Pinpoint the cell where the given text exists, returning its (X, Y) midpoint coordinate. 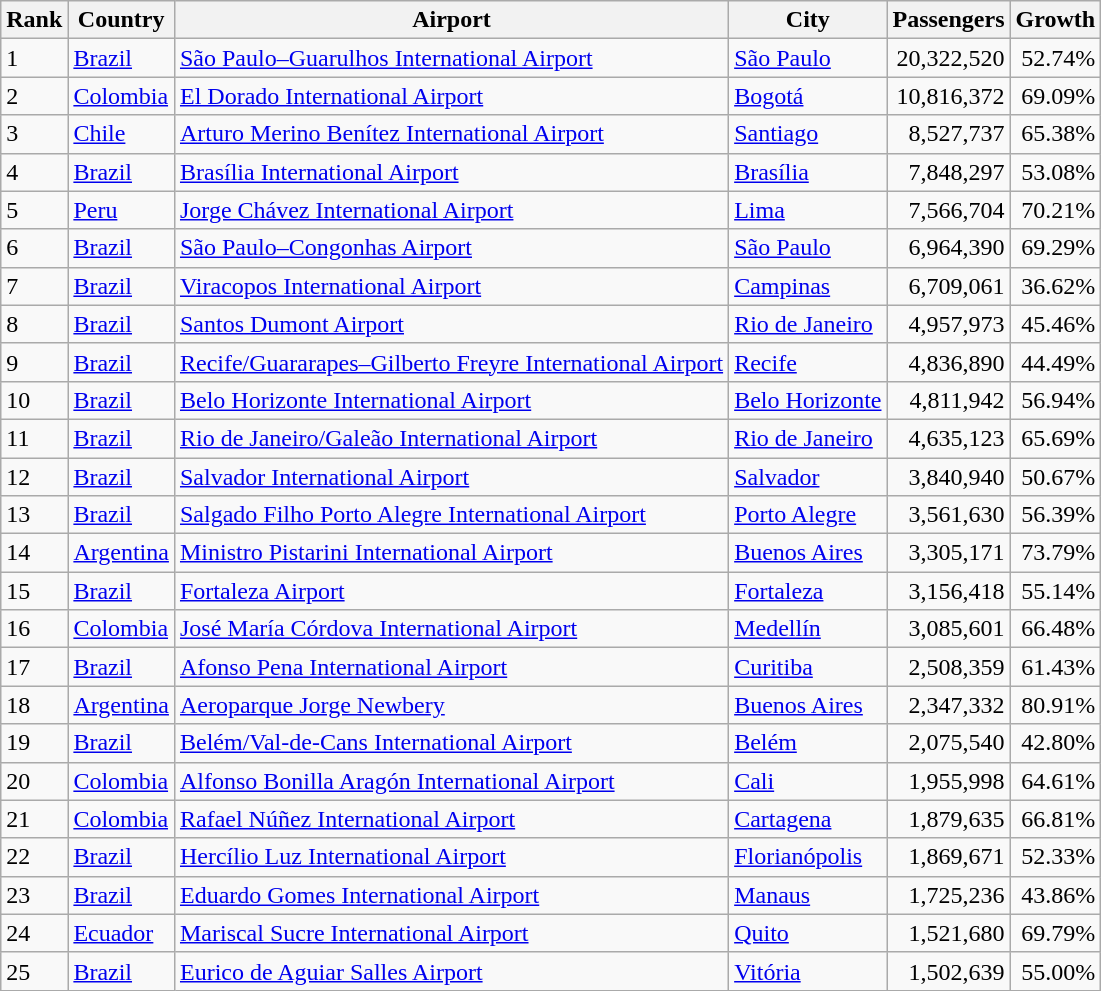
2,508,359 (948, 667)
São Paulo–Guarulhos International Airport (451, 58)
Afonso Pena International Airport (451, 667)
55.14% (1056, 591)
1,521,680 (948, 933)
Recife/Guararapes–Gilberto Freyre International Airport (451, 362)
6 (34, 248)
Lima (808, 210)
4 (34, 172)
Belém/Val-de-Cans International Airport (451, 743)
15 (34, 591)
4,811,942 (948, 400)
1,502,639 (948, 971)
10 (34, 400)
25 (34, 971)
8,527,737 (948, 134)
José María Córdova International Airport (451, 629)
Country (122, 20)
Florianópolis (808, 857)
Manaus (808, 895)
Salgado Filho Porto Alegre International Airport (451, 515)
Mariscal Sucre International Airport (451, 933)
Aeroparque Jorge Newbery (451, 705)
4,836,890 (948, 362)
Ministro Pistarini International Airport (451, 553)
42.80% (1056, 743)
6,964,390 (948, 248)
43.86% (1056, 895)
Recife (808, 362)
4,957,973 (948, 324)
Passengers (948, 20)
9 (34, 362)
Peru (122, 210)
Bogotá (808, 96)
36.62% (1056, 286)
50.67% (1056, 477)
3,840,940 (948, 477)
61.43% (1056, 667)
2 (34, 96)
4,635,123 (948, 438)
7,848,297 (948, 172)
69.09% (1056, 96)
56.94% (1056, 400)
52.33% (1056, 857)
20 (34, 781)
69.79% (1056, 933)
6,709,061 (948, 286)
80.91% (1056, 705)
1 (34, 58)
23 (34, 895)
Porto Alegre (808, 515)
Fortaleza Airport (451, 591)
El Dorado International Airport (451, 96)
69.29% (1056, 248)
2,075,540 (948, 743)
Medellín (808, 629)
45.46% (1056, 324)
Jorge Chávez International Airport (451, 210)
17 (34, 667)
Ecuador (122, 933)
Hercílio Luz International Airport (451, 857)
1,869,671 (948, 857)
Campinas (808, 286)
Cali (808, 781)
Santos Dumont Airport (451, 324)
73.79% (1056, 553)
Quito (808, 933)
Brasília International Airport (451, 172)
3 (34, 134)
52.74% (1056, 58)
53.08% (1056, 172)
21 (34, 819)
Santiago (808, 134)
5 (34, 210)
Brasília (808, 172)
3,561,630 (948, 515)
Salvador (808, 477)
Vitória (808, 971)
City (808, 20)
7 (34, 286)
Fortaleza (808, 591)
13 (34, 515)
65.69% (1056, 438)
Viracopos International Airport (451, 286)
18 (34, 705)
Eurico de Aguiar Salles Airport (451, 971)
1,955,998 (948, 781)
1,879,635 (948, 819)
Alfonso Bonilla Aragón International Airport (451, 781)
70.21% (1056, 210)
3,085,601 (948, 629)
65.38% (1056, 134)
1,725,236 (948, 895)
8 (34, 324)
Arturo Merino Benítez International Airport (451, 134)
55.00% (1056, 971)
Chile (122, 134)
Rank (34, 20)
Belo Horizonte International Airport (451, 400)
66.81% (1056, 819)
14 (34, 553)
Belo Horizonte (808, 400)
Eduardo Gomes International Airport (451, 895)
3,305,171 (948, 553)
12 (34, 477)
Belém (808, 743)
7,566,704 (948, 210)
20,322,520 (948, 58)
Rafael Núñez International Airport (451, 819)
Growth (1056, 20)
Salvador International Airport (451, 477)
56.39% (1056, 515)
Airport (451, 20)
19 (34, 743)
24 (34, 933)
22 (34, 857)
Rio de Janeiro/Galeão International Airport (451, 438)
São Paulo–Congonhas Airport (451, 248)
66.48% (1056, 629)
11 (34, 438)
3,156,418 (948, 591)
Cartagena (808, 819)
10,816,372 (948, 96)
2,347,332 (948, 705)
16 (34, 629)
64.61% (1056, 781)
Curitiba (808, 667)
44.49% (1056, 362)
